For the text-containing cell, return its midpoint in [X, Y] coordinate format. 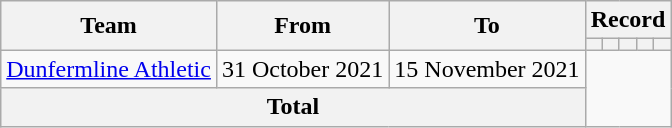
Dunfermline Athletic [109, 69]
Total [293, 107]
To [487, 26]
Team [109, 26]
15 November 2021 [487, 69]
Record [628, 20]
From [302, 26]
31 October 2021 [302, 69]
